Pinpoint the cell where the given text exists, returning its [X, Y] midpoint coordinate. 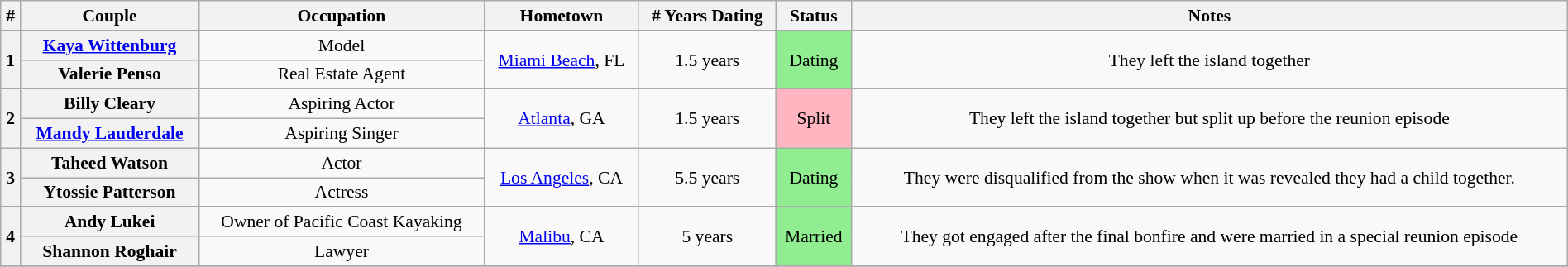
Shannon Roghair [110, 251]
Mandy Lauderdale [110, 134]
Aspiring Singer [341, 134]
Notes [1209, 16]
Malibu, CA [562, 236]
They got engaged after the final bonfire and were married in a special reunion episode [1209, 236]
Actor [341, 163]
Model [341, 45]
3 [11, 177]
Lawyer [341, 251]
Status [814, 16]
Los Angeles, CA [562, 177]
Valerie Penso [110, 74]
Occupation [341, 16]
They left the island together but split up before the reunion episode [1209, 119]
Real Estate Agent [341, 74]
Actress [341, 193]
# [11, 16]
They were disqualified from the show when it was revealed they had a child together. [1209, 177]
# Years Dating [707, 16]
Couple [110, 16]
Miami Beach, FL [562, 60]
Billy Cleary [110, 104]
5.5 years [707, 177]
Aspiring Actor [341, 104]
Owner of Pacific Coast Kayaking [341, 222]
Ytossie Patterson [110, 193]
5 years [707, 236]
Atlanta, GA [562, 119]
Married [814, 236]
2 [11, 119]
4 [11, 236]
Kaya Wittenburg [110, 45]
Split [814, 119]
Andy Lukei [110, 222]
1 [11, 60]
They left the island together [1209, 60]
Hometown [562, 16]
Taheed Watson [110, 163]
